From the cell containing the given text, extract its center point as (X, Y) coordinate. 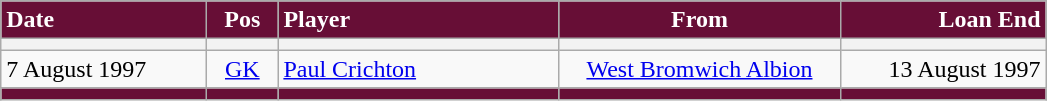
West Bromwich Albion (700, 69)
Pos (242, 20)
GK (242, 69)
7 August 1997 (104, 69)
Loan End (943, 20)
Date (104, 20)
Paul Crichton (418, 69)
13 August 1997 (943, 69)
Player (418, 20)
From (700, 20)
